Scan for the cell matching the given text and deliver its [X, Y] coordinate at center. 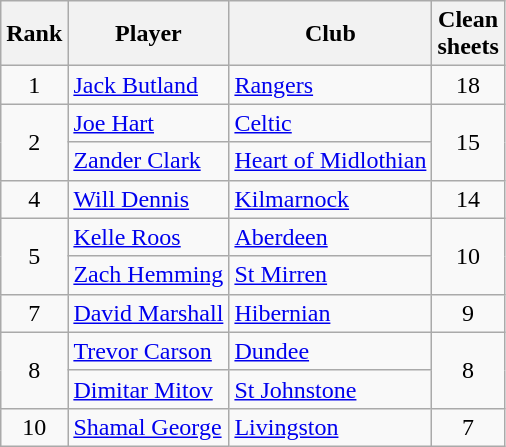
Celtic [330, 123]
David Marshall [148, 313]
2 [34, 142]
Kelle Roos [148, 237]
Dundee [330, 351]
Club [330, 34]
5 [34, 256]
Zach Hemming [148, 275]
Jack Butland [148, 85]
Rangers [330, 85]
Joe Hart [148, 123]
Dimitar Mitov [148, 389]
Cleansheets [468, 34]
Trevor Carson [148, 351]
Player [148, 34]
18 [468, 85]
Will Dennis [148, 199]
Zander Clark [148, 161]
Kilmarnock [330, 199]
14 [468, 199]
9 [468, 313]
St Mirren [330, 275]
Heart of Midlothian [330, 161]
1 [34, 85]
Hibernian [330, 313]
Livingston [330, 427]
St Johnstone [330, 389]
Rank [34, 34]
4 [34, 199]
Aberdeen [330, 237]
Shamal George [148, 427]
15 [468, 142]
